Determine the (x, y) coordinate at the center of the cell enclosing the given text.  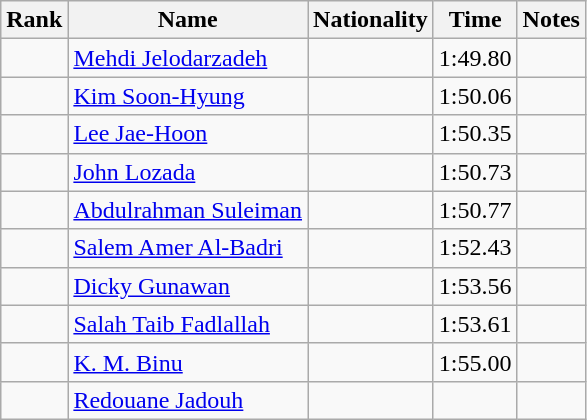
K. M. Binu (188, 362)
1:50.77 (475, 210)
1:52.43 (475, 248)
Nationality (371, 20)
1:50.06 (475, 96)
1:53.56 (475, 286)
1:53.61 (475, 324)
Redouane Jadouh (188, 400)
Salem Amer Al-Badri (188, 248)
Lee Jae-Hoon (188, 134)
1:55.00 (475, 362)
Dicky Gunawan (188, 286)
Rank (34, 20)
John Lozada (188, 172)
Kim Soon-Hyung (188, 96)
1:49.80 (475, 58)
1:50.73 (475, 172)
Salah Taib Fadlallah (188, 324)
1:50.35 (475, 134)
Notes (551, 20)
Name (188, 20)
Abdulrahman Suleiman (188, 210)
Mehdi Jelodarzadeh (188, 58)
Time (475, 20)
